Extract the (X, Y) coordinate from the center of the cell holding the provided text.  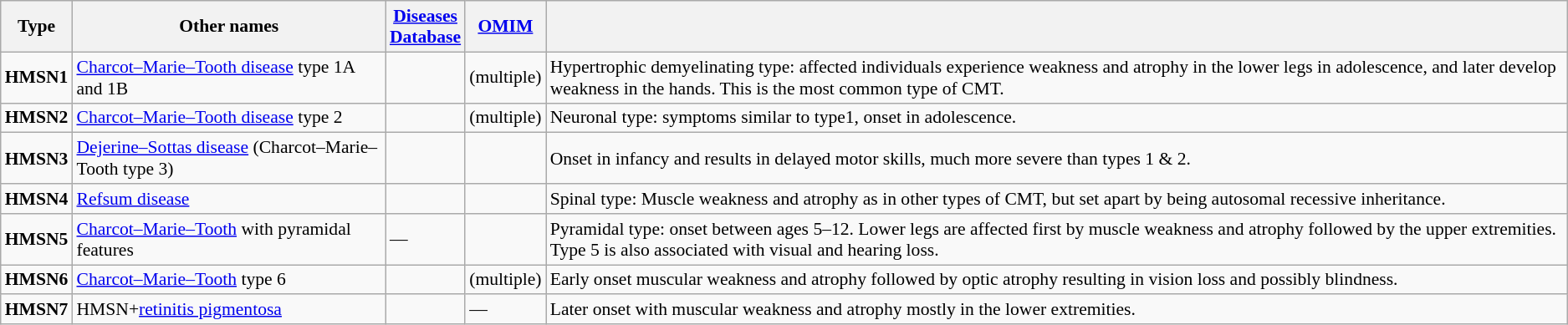
Refsum disease (228, 199)
Charcot–Marie–Tooth disease type 1A and 1B (228, 77)
Later onset with muscular weakness and atrophy mostly in the lower extremities. (1057, 310)
HMSN7 (37, 310)
Charcot–Marie–Tooth with pyramidal features (228, 239)
Spinal type: Muscle weakness and atrophy as in other types of CMT, but set apart by being autosomal recessive inheritance. (1057, 199)
OMIM (505, 27)
HMSN6 (37, 280)
HMSN4 (37, 199)
Dejerine–Sottas disease (Charcot–Marie–Tooth type 3) (228, 159)
Charcot–Marie–Tooth type 6 (228, 280)
Charcot–Marie–Tooth disease type 2 (228, 118)
Onset in infancy and results in delayed motor skills, much more severe than types 1 & 2. (1057, 159)
Neuronal type: symptoms similar to type1, onset in adolescence. (1057, 118)
HMSN3 (37, 159)
HMSN+retinitis pigmentosa (228, 310)
Other names (228, 27)
HMSN5 (37, 239)
DiseasesDatabase (425, 27)
HMSN2 (37, 118)
Early onset muscular weakness and atrophy followed by optic atrophy resulting in vision loss and possibly blindness. (1057, 280)
Type (37, 27)
HMSN1 (37, 77)
